From the cell containing the given text, extract its center point as [x, y] coordinate. 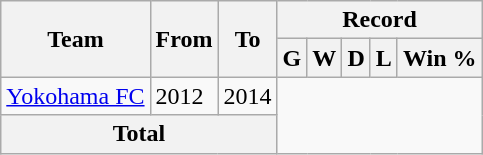
2012 [184, 96]
Record [380, 20]
G [292, 58]
Yokohama FC [76, 96]
W [324, 58]
To [248, 39]
L [384, 58]
2014 [248, 96]
Total [139, 134]
Win % [440, 58]
D [356, 58]
From [184, 39]
Team [76, 39]
